Find where the given text appears and provide that cell's center as (x, y) coordinate. 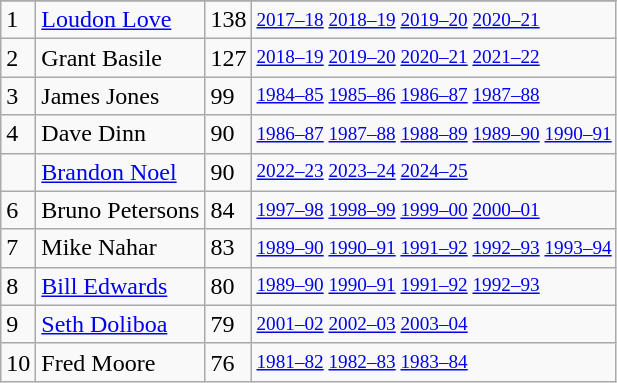
138 (228, 20)
Seth Doliboa (120, 324)
127 (228, 58)
2022–23 2023–24 2024–25 (434, 172)
1989–90 1990–91 1991–92 1992–93 1993–94 (434, 248)
1997–98 1998–99 1999–00 2000–01 (434, 210)
79 (228, 324)
99 (228, 96)
James Jones (120, 96)
1984–85 1985–86 1986–87 1987–88 (434, 96)
2001–02 2002–03 2003–04 (434, 324)
Dave Dinn (120, 134)
6 (18, 210)
1981–82 1982–83 1983–84 (434, 362)
1989–90 1990–91 1991–92 1992–93 (434, 286)
Bruno Petersons (120, 210)
8 (18, 286)
83 (228, 248)
2018–19 2019–20 2020–21 2021–22 (434, 58)
9 (18, 324)
Loudon Love (120, 20)
Brandon Noel (120, 172)
7 (18, 248)
Fred Moore (120, 362)
3 (18, 96)
4 (18, 134)
10 (18, 362)
2017–18 2018–19 2019–20 2020–21 (434, 20)
Mike Nahar (120, 248)
Grant Basile (120, 58)
80 (228, 286)
84 (228, 210)
Bill Edwards (120, 286)
1 (18, 20)
76 (228, 362)
2 (18, 58)
1986–87 1987–88 1988–89 1989–90 1990–91 (434, 134)
